Locate the cell with the specified text and output its (X, Y) center coordinate. 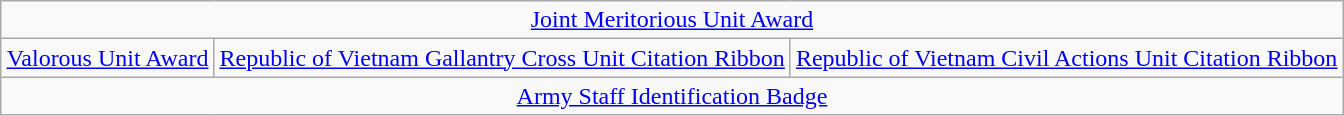
Republic of Vietnam Gallantry Cross Unit Citation Ribbon (502, 58)
Army Staff Identification Badge (672, 96)
Republic of Vietnam Civil Actions Unit Citation Ribbon (1066, 58)
Joint Meritorious Unit Award (672, 20)
Valorous Unit Award (108, 58)
